Locate the cell with the specified text and output its (x, y) center coordinate. 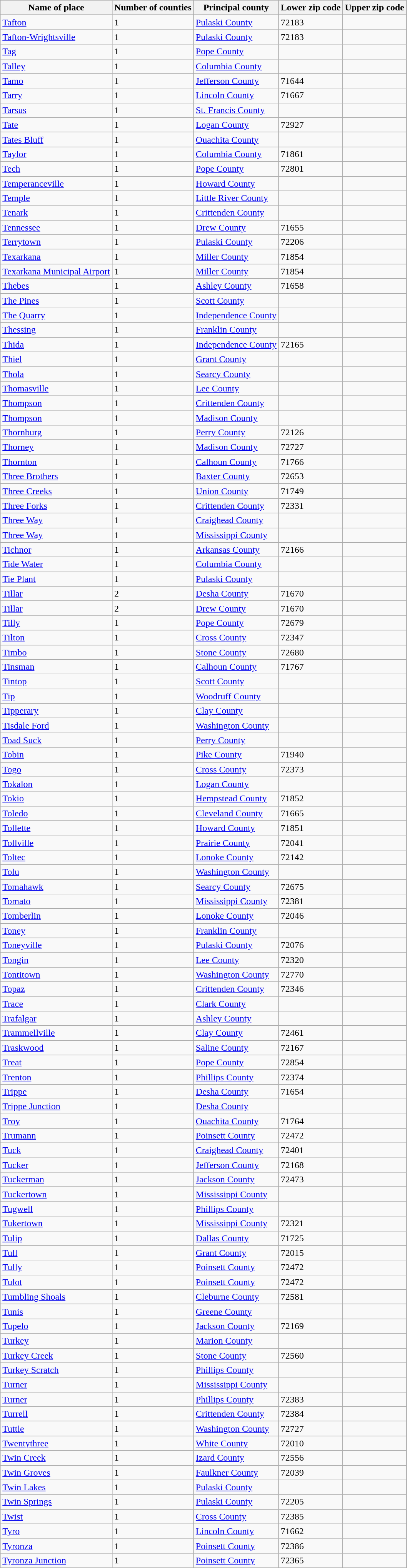
Dallas County (236, 1238)
72581 (311, 1297)
Clark County (236, 1004)
Tech (56, 169)
Tarry (56, 95)
72560 (311, 1355)
Tolu (56, 872)
Tilton (56, 637)
Tollville (56, 843)
Tugwell (56, 1209)
Trippe (56, 1092)
72169 (311, 1326)
Tipperary (56, 711)
Tupelo (56, 1326)
Saline County (236, 1048)
Thornton (56, 462)
Marion County (236, 1341)
72126 (311, 433)
Tinsman (56, 667)
Tarsus (56, 110)
72679 (311, 623)
Woodruff County (236, 696)
Tobin (56, 755)
72015 (311, 1253)
Tomahawk (56, 886)
72167 (311, 1048)
71767 (311, 667)
Thiel (56, 359)
Tates Bluff (56, 139)
72473 (311, 1180)
Temple (56, 198)
71665 (311, 813)
Toneyville (56, 945)
Izard County (236, 1458)
Tully (56, 1267)
72461 (311, 1033)
72320 (311, 960)
71655 (311, 227)
72801 (311, 169)
71851 (311, 828)
Tichnor (56, 550)
72076 (311, 945)
Turkey Creek (56, 1355)
Twentythree (56, 1443)
72165 (311, 344)
72383 (311, 1399)
Tisdale Ford (56, 725)
Tulip (56, 1238)
72365 (311, 1560)
Tukertown (56, 1224)
Pike County (236, 755)
Tintop (56, 682)
Baxter County (236, 476)
72381 (311, 901)
Tyronza Junction (56, 1560)
72347 (311, 637)
71662 (311, 1531)
71852 (311, 799)
71658 (311, 286)
72331 (311, 506)
Tull (56, 1253)
Timbo (56, 652)
72927 (311, 125)
72205 (311, 1502)
Tafton-Wrightsville (56, 37)
72385 (311, 1516)
Turrell (56, 1414)
Thida (56, 344)
Twist (56, 1516)
Thebes (56, 286)
Talley (56, 66)
White County (236, 1443)
Three Creeks (56, 491)
Tomberlin (56, 916)
Tongin (56, 960)
Tollette (56, 828)
The Quarry (56, 315)
72166 (311, 550)
Topaz (56, 989)
Twin Groves (56, 1473)
Treat (56, 1062)
72374 (311, 1077)
Three Brothers (56, 476)
Tulot (56, 1282)
Arkansas County (236, 550)
Faulkner County (236, 1473)
71654 (311, 1092)
Tokalon (56, 784)
Hempstead County (236, 799)
The Pines (56, 301)
Temperanceville (56, 184)
Toledo (56, 813)
Cleveland County (236, 813)
Tontitown (56, 975)
Thessing (56, 330)
Toney (56, 931)
Tie Plant (56, 579)
Troy (56, 1121)
Thola (56, 374)
Terrytown (56, 242)
Taylor (56, 154)
71644 (311, 81)
Prairie County (236, 843)
Twin Springs (56, 1502)
Tuckerman (56, 1180)
Tilly (56, 623)
Thomasville (56, 388)
Greene County (236, 1311)
Tunis (56, 1311)
Cleburne County (236, 1297)
Tucker (56, 1165)
72675 (311, 886)
Tafton (56, 22)
Thornburg (56, 433)
Tomato (56, 901)
72384 (311, 1414)
Number of counties (153, 8)
Principal county (236, 8)
Togo (56, 769)
Turkey Scratch (56, 1370)
72168 (311, 1165)
72373 (311, 769)
72321 (311, 1224)
Union County (236, 491)
Trenton (56, 1077)
72556 (311, 1458)
Texarkana Municipal Airport (56, 271)
St. Francis County (236, 110)
Traskwood (56, 1048)
72854 (311, 1062)
71940 (311, 755)
Tyronza (56, 1546)
Toad Suck (56, 740)
Tenark (56, 213)
Tennessee (56, 227)
72206 (311, 242)
Trippe Junction (56, 1106)
72770 (311, 975)
71764 (311, 1121)
Twin Lakes (56, 1487)
72653 (311, 476)
72386 (311, 1546)
Tate (56, 125)
72401 (311, 1150)
Three Forks (56, 506)
72046 (311, 916)
Tamo (56, 81)
72039 (311, 1473)
Little River County (236, 198)
Turkey (56, 1341)
71861 (311, 154)
Tuckertown (56, 1194)
72010 (311, 1443)
72041 (311, 843)
Tag (56, 52)
Tuck (56, 1150)
Twin Creek (56, 1458)
71749 (311, 491)
72142 (311, 857)
Trammellville (56, 1033)
72346 (311, 989)
Upper zip code (375, 8)
Trace (56, 1004)
Tip (56, 696)
Texarkana (56, 257)
Tuttle (56, 1429)
Trafalgar (56, 1018)
Lower zip code (311, 8)
Tumbling Shoals (56, 1297)
71725 (311, 1238)
Tide Water (56, 564)
Tyro (56, 1531)
Thorney (56, 447)
71766 (311, 462)
72680 (311, 652)
Tokio (56, 799)
Toltec (56, 857)
Trumann (56, 1136)
Name of place (56, 8)
71667 (311, 95)
